Identify which cell holds the provided text, then report its (X, Y) central coordinate. 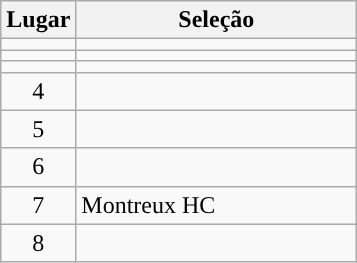
6 (38, 167)
4 (38, 91)
8 (38, 243)
Lugar (38, 20)
Montreux HC (216, 205)
5 (38, 129)
7 (38, 205)
Seleção (216, 20)
